Detect which cell encompasses the target text, then output its (x, y) center coordinate. 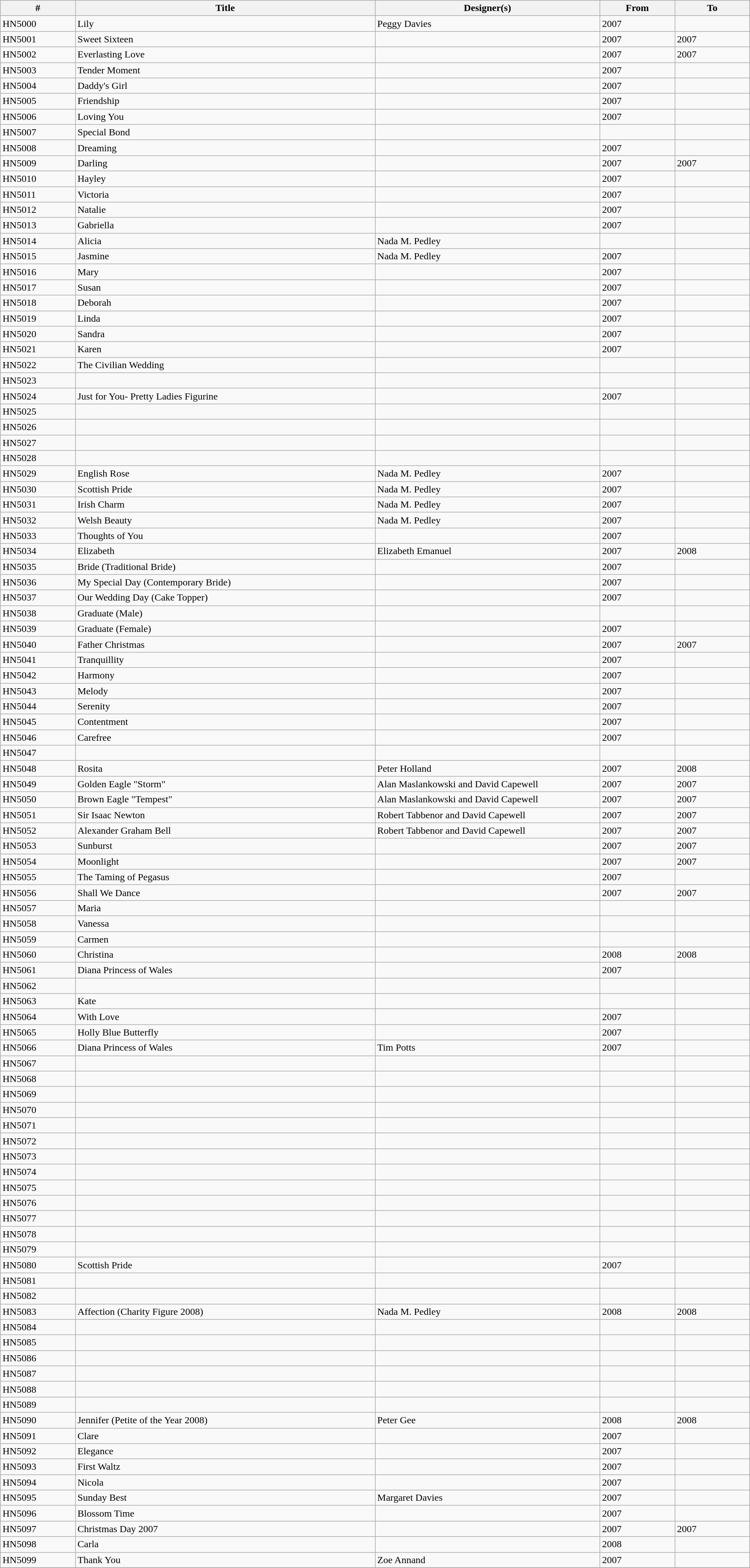
Clare (225, 1435)
HN5081 (38, 1281)
HN5034 (38, 551)
HN5061 (38, 970)
HN5000 (38, 24)
HN5018 (38, 303)
HN5017 (38, 287)
Carla (225, 1544)
HN5056 (38, 892)
Gabriella (225, 225)
HN5010 (38, 179)
HN5040 (38, 644)
HN5022 (38, 365)
Loving You (225, 117)
HN5065 (38, 1032)
Daddy's Girl (225, 86)
HN5015 (38, 256)
HN5070 (38, 1110)
HN5062 (38, 986)
Welsh Beauty (225, 520)
Everlasting Love (225, 55)
Sunday Best (225, 1498)
Moonlight (225, 861)
Blossom Time (225, 1513)
HN5038 (38, 613)
My Special Day (Contemporary Bride) (225, 582)
Vanessa (225, 923)
HN5007 (38, 132)
English Rose (225, 474)
HN5019 (38, 318)
Deborah (225, 303)
Zoe Annand (488, 1560)
HN5041 (38, 660)
HN5053 (38, 846)
HN5032 (38, 520)
Sunburst (225, 846)
HN5083 (38, 1312)
HN5024 (38, 396)
HN5002 (38, 55)
HN5072 (38, 1141)
HN5005 (38, 101)
HN5023 (38, 380)
HN5044 (38, 707)
HN5047 (38, 753)
Tim Potts (488, 1048)
HN5049 (38, 784)
Elizabeth Emanuel (488, 551)
HN5052 (38, 830)
To (712, 8)
HN5090 (38, 1420)
HN5003 (38, 70)
Affection (Charity Figure 2008) (225, 1312)
Elizabeth (225, 551)
Peggy Davies (488, 24)
HN5055 (38, 877)
With Love (225, 1017)
Our Wedding Day (Cake Topper) (225, 598)
Special Bond (225, 132)
Hayley (225, 179)
Alicia (225, 241)
Peter Gee (488, 1420)
HN5027 (38, 442)
Carefree (225, 738)
Just for You- Pretty Ladies Figurine (225, 396)
Melody (225, 691)
Tranquillity (225, 660)
HN5028 (38, 458)
HN5092 (38, 1451)
HN5026 (38, 427)
HN5075 (38, 1188)
HN5045 (38, 722)
HN5016 (38, 272)
HN5071 (38, 1125)
HN5008 (38, 148)
HN5050 (38, 799)
Darling (225, 163)
HN5058 (38, 923)
Dreaming (225, 148)
Golden Eagle "Storm" (225, 784)
Sweet Sixteen (225, 39)
HN5074 (38, 1172)
Irish Charm (225, 505)
HN5086 (38, 1358)
HN5091 (38, 1435)
HN5037 (38, 598)
Christina (225, 955)
Alexander Graham Bell (225, 830)
HN5066 (38, 1048)
HN5043 (38, 691)
Lily (225, 24)
HN5077 (38, 1219)
Bride (Traditional Bride) (225, 567)
Father Christmas (225, 644)
HN5036 (38, 582)
HN5063 (38, 1001)
Nicola (225, 1482)
HN5060 (38, 955)
HN5059 (38, 939)
Graduate (Female) (225, 629)
HN5006 (38, 117)
Susan (225, 287)
HN5012 (38, 210)
Contentment (225, 722)
Rosita (225, 769)
HN5079 (38, 1250)
HN5099 (38, 1560)
The Taming of Pegasus (225, 877)
HN5035 (38, 567)
Kate (225, 1001)
HN5064 (38, 1017)
First Waltz (225, 1467)
HN5068 (38, 1079)
Natalie (225, 210)
HN5096 (38, 1513)
HN5039 (38, 629)
HN5087 (38, 1374)
The Civilian Wedding (225, 365)
HN5084 (38, 1327)
Holly Blue Butterfly (225, 1032)
Jennifer (Petite of the Year 2008) (225, 1420)
Sir Isaac Newton (225, 815)
Shall We Dance (225, 892)
# (38, 8)
HN5095 (38, 1498)
HN5021 (38, 349)
HN5069 (38, 1094)
Graduate (Male) (225, 613)
Title (225, 8)
Brown Eagle "Tempest" (225, 799)
HN5029 (38, 474)
HN5080 (38, 1265)
HN5073 (38, 1156)
HN5013 (38, 225)
HN5011 (38, 194)
HN5046 (38, 738)
HN5085 (38, 1343)
Sandra (225, 334)
HN5089 (38, 1405)
HN5067 (38, 1063)
Karen (225, 349)
HN5020 (38, 334)
Carmen (225, 939)
HN5093 (38, 1467)
Thank You (225, 1560)
Harmony (225, 675)
HN5098 (38, 1544)
HN5004 (38, 86)
HN5078 (38, 1234)
Elegance (225, 1451)
Margaret Davies (488, 1498)
HN5042 (38, 675)
Tender Moment (225, 70)
HN5076 (38, 1203)
Maria (225, 908)
HN5088 (38, 1389)
Friendship (225, 101)
HN5031 (38, 505)
HN5097 (38, 1529)
HN5033 (38, 536)
HN5057 (38, 908)
Serenity (225, 707)
Linda (225, 318)
HN5048 (38, 769)
Victoria (225, 194)
HN5082 (38, 1296)
Mary (225, 272)
Jasmine (225, 256)
HN5014 (38, 241)
HN5030 (38, 489)
Thoughts of You (225, 536)
HN5001 (38, 39)
From (637, 8)
Designer(s) (488, 8)
HN5009 (38, 163)
HN5025 (38, 411)
Christmas Day 2007 (225, 1529)
HN5051 (38, 815)
HN5054 (38, 861)
Peter Holland (488, 769)
HN5094 (38, 1482)
